Capture the cell that displays the provided text and extract its (x, y) central coordinate. 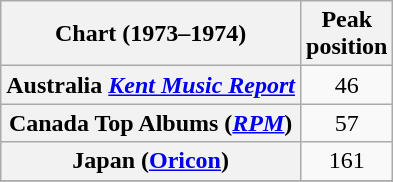
Chart (1973–1974) (151, 34)
Canada Top Albums (RPM) (151, 123)
Australia Kent Music Report (151, 85)
46 (347, 85)
57 (347, 123)
Peakposition (347, 34)
Japan (Oricon) (151, 161)
161 (347, 161)
